Provide the (x, y) coordinate of the cell's center where the given text is located.  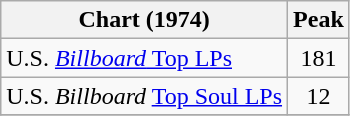
12 (319, 96)
U.S. Billboard Top Soul LPs (144, 96)
Chart (1974) (144, 20)
181 (319, 58)
Peak (319, 20)
U.S. Billboard Top LPs (144, 58)
